Detect which cell encompasses the target text, then output its [X, Y] center coordinate. 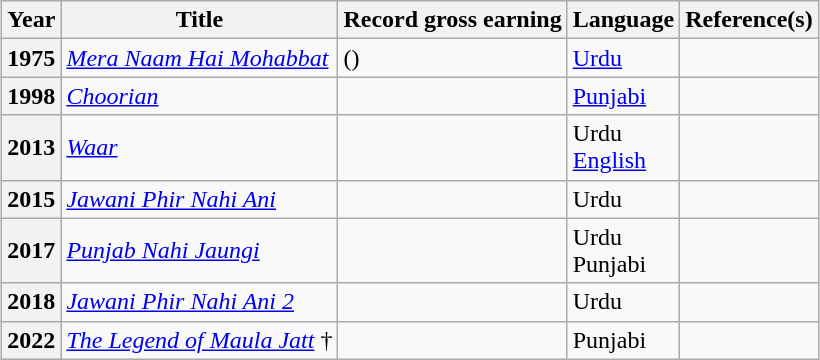
Jawani Phir Nahi Ani 2 [200, 302]
2015 [32, 199]
Waar [200, 148]
Title [200, 20]
Urdu English [623, 148]
2022 [32, 340]
Choorian [200, 96]
2013 [32, 148]
1998 [32, 96]
Mera Naam Hai Mohabbat [200, 58]
Reference(s) [750, 20]
1975 [32, 58]
Record gross earning [452, 20]
Year [32, 20]
The Legend of Maula Jatt † [200, 340]
Urdu Punjabi [623, 250]
Language [623, 20]
2017 [32, 250]
2018 [32, 302]
Jawani Phir Nahi Ani [200, 199]
Punjab Nahi Jaungi [200, 250]
() [452, 58]
